Return the [x, y] coordinate for the center point of the cell that contains the specified text.  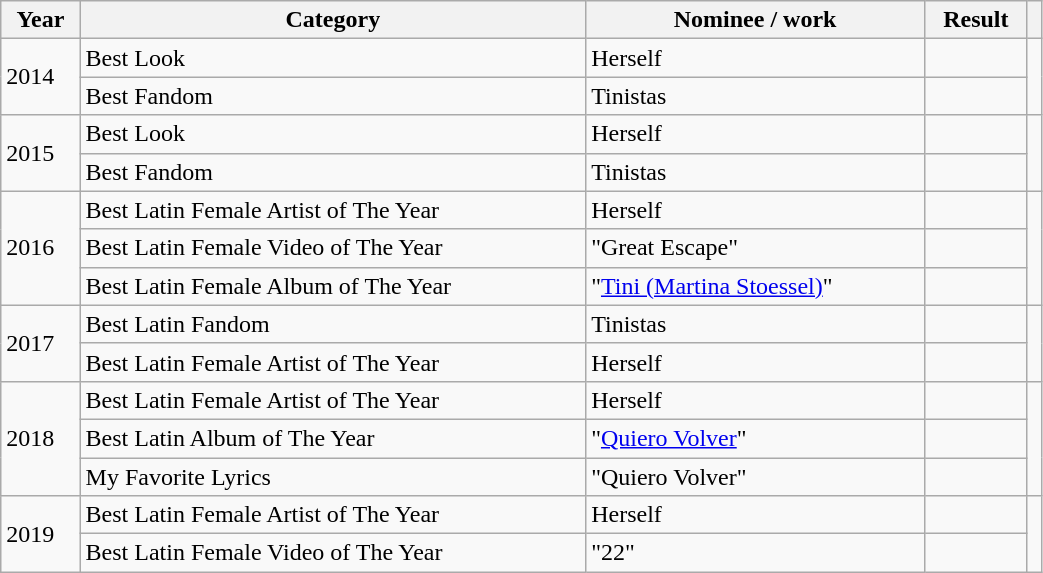
"22" [756, 553]
Best Latin Album of The Year [333, 438]
2017 [40, 343]
2016 [40, 248]
Best Latin Female Album of The Year [333, 286]
2019 [40, 534]
Category [333, 20]
Year [40, 20]
"Great Escape" [756, 248]
Best Latin Fandom [333, 324]
Result [976, 20]
2015 [40, 153]
"Tini (Martina Stoessel)" [756, 286]
Nominee / work [756, 20]
2014 [40, 77]
My Favorite Lyrics [333, 477]
2018 [40, 438]
